For the text-containing cell, return its midpoint in (X, Y) coordinate format. 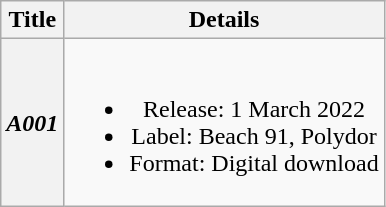
Release: 1 March 2022Label: Beach 91, PolydorFormat: Digital download (224, 122)
Details (224, 20)
A001 (32, 122)
Title (32, 20)
